Return the [x, y] coordinate for the center point of the cell that contains the specified text.  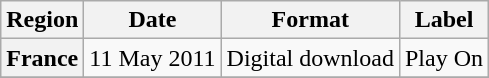
Date [152, 20]
11 May 2011 [152, 58]
Play On [444, 58]
Region [42, 20]
Format [310, 20]
Digital download [310, 58]
Label [444, 20]
France [42, 58]
